Provide the [x, y] coordinate of the cell's center where the given text is located.  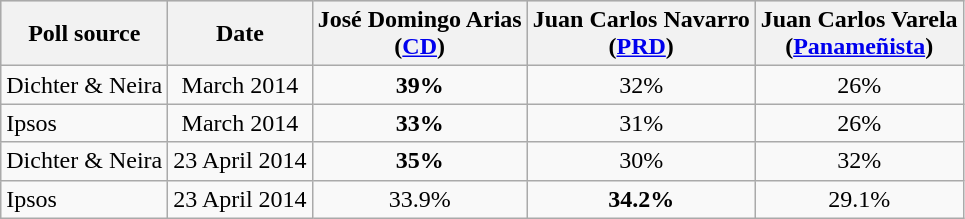
29.1% [859, 199]
Juan Carlos Navarro(PRD) [641, 34]
José Domingo Arias(CD) [420, 34]
34.2% [641, 199]
Poll source [84, 34]
31% [641, 123]
39% [420, 85]
33% [420, 123]
35% [420, 161]
30% [641, 161]
Juan Carlos Varela(Panameñista) [859, 34]
33.9% [420, 199]
Date [240, 34]
